From the cell containing the given text, extract its center point as (X, Y) coordinate. 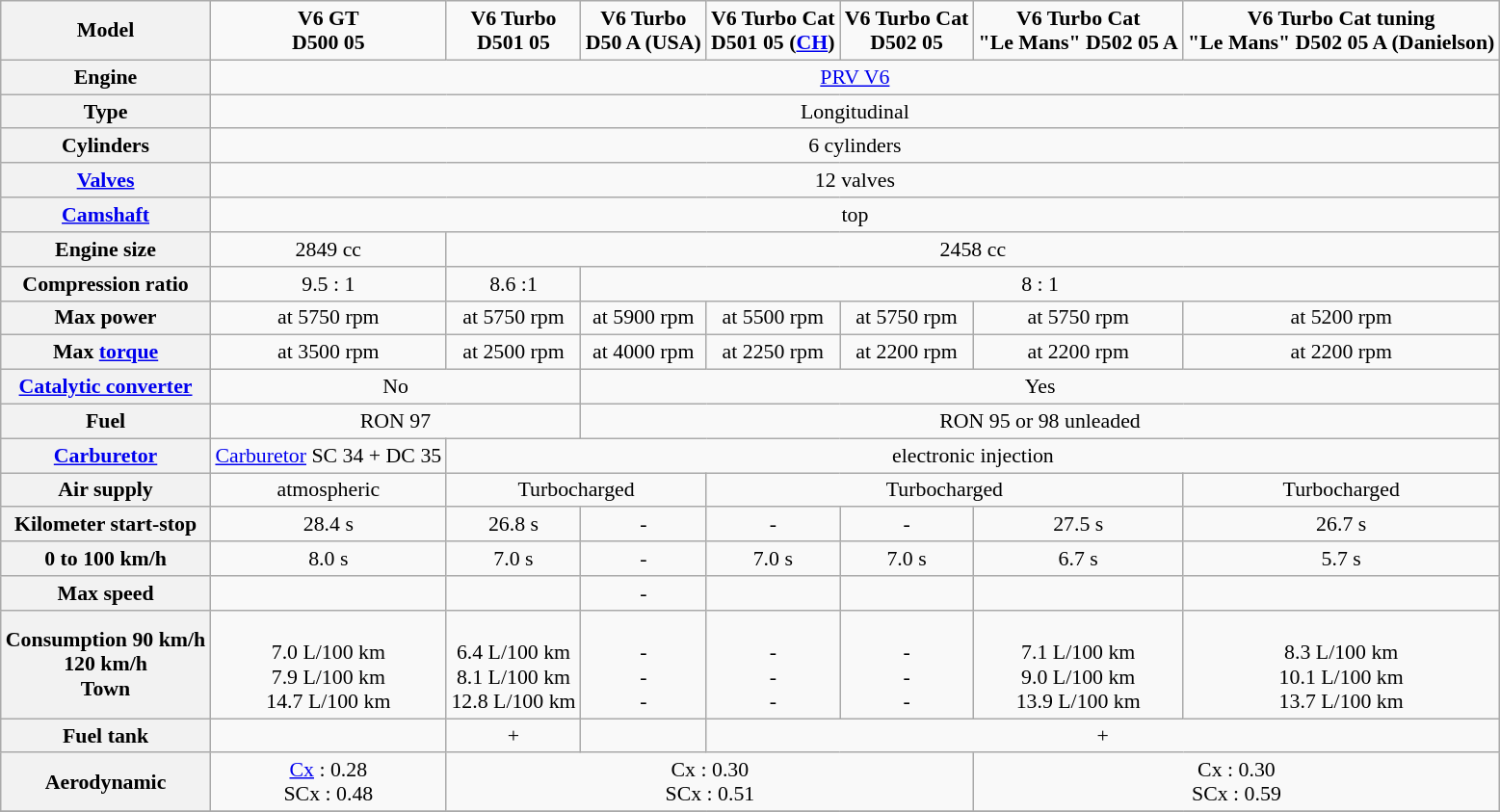
0 to 100 km/h (106, 559)
Air supply (106, 489)
Engine (106, 77)
Longitudinal (855, 111)
Cx : 0.30SCx : 0.51 (709, 782)
6.4 L/100 km8.1 L/100 km12.8 L/100 km (513, 664)
V6 Turbo Cat"Le Mans" D502 05 A (1078, 29)
RON 97 (395, 421)
Carburetor (106, 455)
26.8 s (513, 524)
Yes (1040, 386)
Fuel (106, 421)
electronic injection (973, 455)
27.5 s (1078, 524)
V6 TurboD501 05 (513, 29)
top (855, 214)
Max power (106, 318)
Cx : 0.30SCx : 0.59 (1236, 782)
at 5900 rpm (644, 318)
Cylinders (106, 145)
at 5200 rpm (1341, 318)
Engine size (106, 249)
Consumption 90 km/h120 km/hTown (106, 664)
at 4000 rpm (644, 352)
2458 cc (973, 249)
atmospheric (328, 489)
8 : 1 (1040, 283)
Max torque (106, 352)
Valves (106, 180)
8.0 s (328, 559)
at 3500 rpm (328, 352)
V6 Turbo CatD501 05 (CH) (773, 29)
12 valves (855, 180)
No (395, 386)
Compression ratio (106, 283)
Fuel tank (106, 735)
PRV V6 (855, 77)
Aerodynamic (106, 782)
Carburetor SC 34 + DC 35 (328, 455)
V6 Turbo CatD502 05 (908, 29)
V6 GTD500 05 (328, 29)
28.4 s (328, 524)
V6 TurboD50 A (USA) (644, 29)
at 5500 rpm (773, 318)
Max speed (106, 592)
5.7 s (1341, 559)
Camshaft (106, 214)
26.7 s (1341, 524)
Kilometer start-stop (106, 524)
9.5 : 1 (328, 283)
2849 cc (328, 249)
6.7 s (1078, 559)
6 cylinders (855, 145)
7.0 L/100 km7.9 L/100 km 14.7 L/100 km (328, 664)
8.3 L/100 km10.1 L/100 km13.7 L/100 km (1341, 664)
8.6 :1 (513, 283)
Model (106, 29)
7.1 L/100 km9.0 L/100 km13.9 L/100 km (1078, 664)
Cx : 0.28SCx : 0.48 (328, 782)
RON 95 or 98 unleaded (1040, 421)
at 2500 rpm (513, 352)
Catalytic converter (106, 386)
at 2250 rpm (773, 352)
V6 Turbo Cat tuning"Le Mans" D502 05 A (Danielson) (1341, 29)
Type (106, 111)
